Detect which cell encompasses the target text, then output its [X, Y] center coordinate. 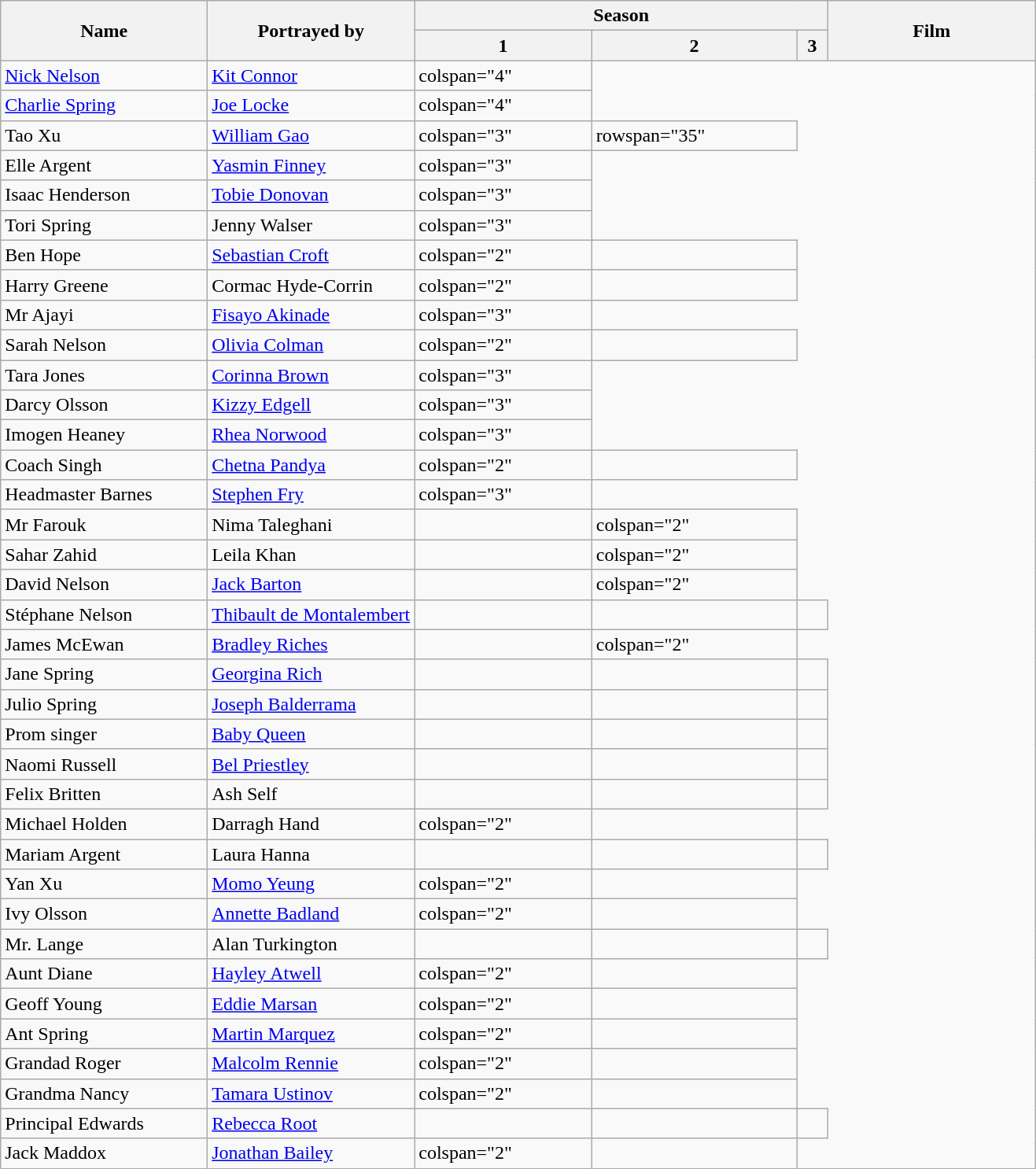
Coach Singh [104, 465]
Sahar Zahid [104, 555]
Season [621, 16]
Isaac Henderson [104, 195]
Michael Holden [104, 824]
Name [104, 31]
Bradley Riches [312, 644]
Stéphane Nelson [104, 614]
2 [694, 46]
Tori Spring [104, 225]
Portrayed by [312, 31]
Malcolm Rennie [312, 1064]
Charlie Spring [104, 105]
Tamara Ustinov [312, 1093]
Darragh Hand [312, 824]
Kizzy Edgell [312, 405]
Nima Taleghani [312, 525]
Thibault de Montalembert [312, 614]
Ivy Olsson [104, 914]
Yasmin Finney [312, 165]
Grandma Nancy [104, 1093]
Joseph Balderrama [312, 704]
Kit Connor [312, 76]
Geoff Young [104, 1004]
Ben Hope [104, 255]
Mr. Lange [104, 944]
Leila Khan [312, 555]
Cormac Hyde-Corrin [312, 285]
Jonathan Bailey [312, 1153]
Film [931, 31]
Aunt Diane [104, 974]
Baby Queen [312, 734]
Felix Britten [104, 794]
Tara Jones [104, 375]
1 [503, 46]
Hayley Atwell [312, 974]
Jane Spring [104, 674]
Olivia Colman [312, 345]
Darcy Olsson [104, 405]
Ash Self [312, 794]
3 [813, 46]
David Nelson [104, 584]
Eddie Marsan [312, 1004]
Rebecca Root [312, 1123]
Grandad Roger [104, 1064]
Headmaster Barnes [104, 495]
Principal Edwards [104, 1123]
Sebastian Croft [312, 255]
Tobie Donovan [312, 195]
Jenny Walser [312, 225]
Alan Turkington [312, 944]
Annette Badland [312, 914]
Corinna Brown [312, 375]
Mr Farouk [104, 525]
Mr Ajayi [104, 315]
Imogen Heaney [104, 435]
Momo Yeung [312, 884]
Rhea Norwood [312, 435]
Chetna Pandya [312, 465]
Yan Xu [104, 884]
Martin Marquez [312, 1034]
Nick Nelson [104, 76]
Jack Maddox [104, 1153]
Georgina Rich [312, 674]
Laura Hanna [312, 854]
Bel Priestley [312, 764]
Naomi Russell [104, 764]
Joe Locke [312, 105]
Jack Barton [312, 584]
William Gao [312, 135]
rowspan="35" [694, 135]
Mariam Argent [104, 854]
James McEwan [104, 644]
Stephen Fry [312, 495]
Fisayo Akinade [312, 315]
Ant Spring [104, 1034]
Harry Greene [104, 285]
Tao Xu [104, 135]
Julio Spring [104, 704]
Elle Argent [104, 165]
Sarah Nelson [104, 345]
Prom singer [104, 734]
